Locate the cell with the specified text and output its [X, Y] center coordinate. 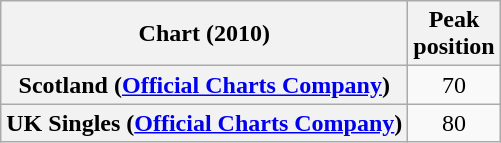
Scotland (Official Charts Company) [204, 85]
Chart (2010) [204, 34]
70 [454, 85]
80 [454, 123]
Peakposition [454, 34]
UK Singles (Official Charts Company) [204, 123]
